Capture the cell that displays the provided text and extract its [x, y] central coordinate. 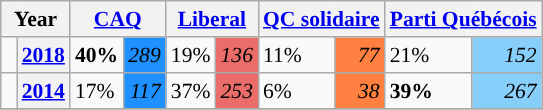
152 [507, 55]
267 [507, 91]
37% [191, 91]
2018 [44, 55]
11% [296, 55]
117 [144, 91]
6% [296, 91]
77 [360, 55]
CAQ [118, 19]
39% [428, 91]
38 [360, 91]
21% [428, 55]
136 [236, 55]
19% [191, 55]
289 [144, 55]
253 [236, 91]
Liberal [212, 19]
40% [96, 55]
2014 [44, 91]
Parti Québécois [464, 19]
Year [36, 19]
17% [96, 91]
QC solidaire [322, 19]
